Capture the cell that displays the provided text and extract its (X, Y) central coordinate. 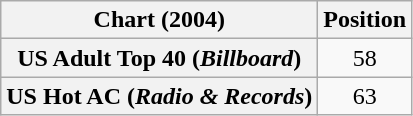
63 (365, 96)
Position (365, 20)
US Adult Top 40 (Billboard) (160, 58)
Chart (2004) (160, 20)
US Hot AC (Radio & Records) (160, 96)
58 (365, 58)
